Return [X, Y] of the center of cell containing provided text 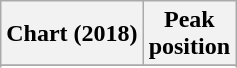
Chart (2018) [72, 34]
Peak position [189, 34]
